Locate the cell with the specified text and output its (X, Y) center coordinate. 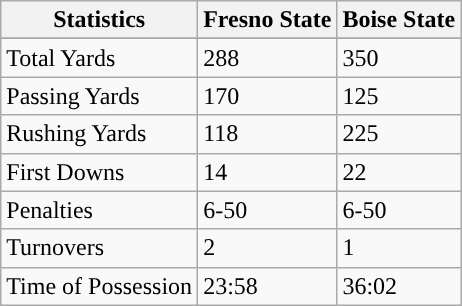
350 (399, 58)
22 (399, 172)
Rushing Yards (100, 134)
23:58 (268, 286)
1 (399, 248)
288 (268, 58)
Statistics (100, 20)
Time of Possession (100, 286)
Boise State (399, 20)
118 (268, 134)
First Downs (100, 172)
36:02 (399, 286)
Passing Yards (100, 96)
Turnovers (100, 248)
2 (268, 248)
Total Yards (100, 58)
Fresno State (268, 20)
225 (399, 134)
125 (399, 96)
170 (268, 96)
Penalties (100, 210)
14 (268, 172)
